Detect which cell encompasses the target text, then output its (X, Y) center coordinate. 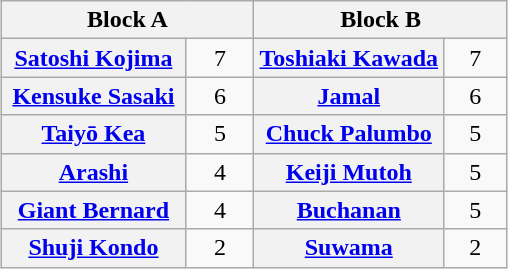
Block B (380, 20)
Keiji Mutoh (349, 172)
Taiyō Kea (94, 134)
Buchanan (349, 210)
Jamal (349, 96)
Giant Bernard (94, 210)
Satoshi Kojima (94, 58)
Shuji Kondo (94, 248)
Toshiaki Kawada (349, 58)
Arashi (94, 172)
Block A (128, 20)
Kensuke Sasaki (94, 96)
Suwama (349, 248)
Chuck Palumbo (349, 134)
